Detect which cell encompasses the target text, then output its (x, y) center coordinate. 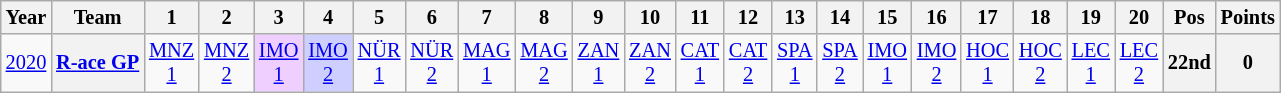
SPA1 (794, 63)
CAT2 (748, 63)
6 (432, 17)
MAG1 (486, 63)
22nd (1190, 63)
SPA2 (840, 63)
ZAN1 (599, 63)
Year (26, 17)
ZAN2 (650, 63)
1 (172, 17)
12 (748, 17)
13 (794, 17)
10 (650, 17)
NÜR1 (380, 63)
NÜR2 (432, 63)
7 (486, 17)
0 (1248, 63)
HOC2 (1040, 63)
R-ace GP (98, 63)
HOC1 (988, 63)
2 (226, 17)
18 (1040, 17)
19 (1091, 17)
16 (936, 17)
17 (988, 17)
9 (599, 17)
11 (700, 17)
CAT1 (700, 63)
MNZ1 (172, 63)
5 (380, 17)
Pos (1190, 17)
Points (1248, 17)
3 (278, 17)
2020 (26, 63)
4 (328, 17)
8 (544, 17)
MAG2 (544, 63)
MNZ2 (226, 63)
Team (98, 17)
LEC1 (1091, 63)
20 (1139, 17)
14 (840, 17)
15 (888, 17)
LEC2 (1139, 63)
